Determine the [X, Y] coordinate at the center of the cell enclosing the given text.  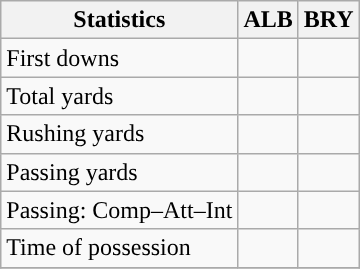
Rushing yards [120, 134]
First downs [120, 58]
Passing: Comp–Att–Int [120, 210]
BRY [328, 20]
Total yards [120, 96]
ALB [268, 20]
Statistics [120, 20]
Time of possession [120, 248]
Passing yards [120, 172]
